Determine the (x, y) coordinate at the center of the cell enclosing the given text.  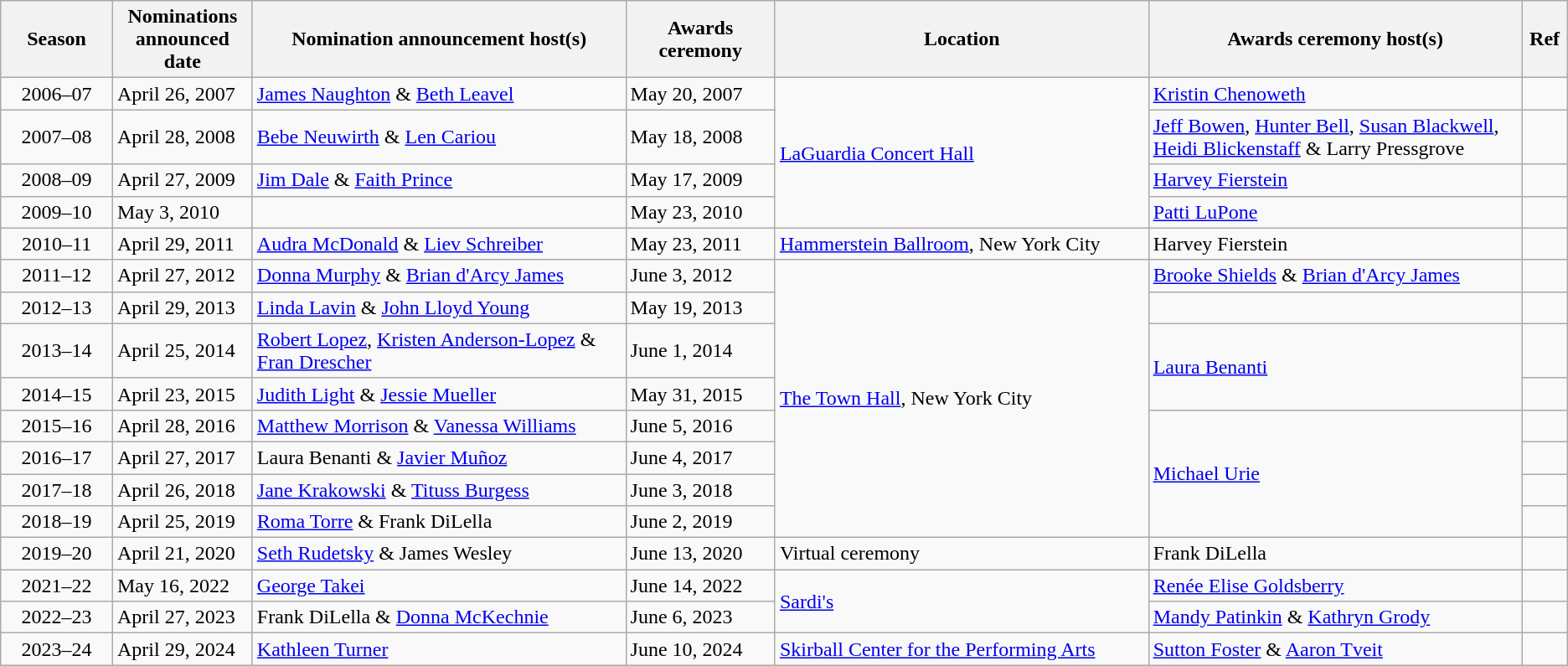
June 3, 2012 (700, 276)
Jane Krakowski & Tituss Burgess (439, 490)
May 3, 2010 (183, 212)
May 20, 2007 (700, 94)
April 27, 2023 (183, 617)
Seth Rudetsky & James Wesley (439, 554)
Location (962, 39)
April 23, 2015 (183, 394)
Renée Elise Goldsberry (1335, 586)
Linda Lavin & John Lloyd Young (439, 307)
The Town Hall, New York City (962, 399)
April 26, 2007 (183, 94)
2021–22 (57, 586)
Skirball Center for the Performing Arts (962, 649)
Audra McDonald & Liev Schreiber (439, 244)
April 28, 2016 (183, 426)
2013–14 (57, 350)
2006–07 (57, 94)
Sardi's (962, 601)
2010–11 (57, 244)
2015–16 (57, 426)
June 13, 2020 (700, 554)
Kristin Chenoweth (1335, 94)
James Naughton & Beth Leavel (439, 94)
Patti LuPone (1335, 212)
April 25, 2019 (183, 522)
Nominations announced date (183, 39)
George Takei (439, 586)
Sutton Foster & Aaron Tveit (1335, 649)
May 31, 2015 (700, 394)
June 5, 2016 (700, 426)
May 23, 2010 (700, 212)
April 26, 2018 (183, 490)
Virtual ceremony (962, 554)
Jim Dale & Faith Prince (439, 180)
April 29, 2024 (183, 649)
Frank DiLella & Donna McKechnie (439, 617)
April 21, 2020 (183, 554)
Hammerstein Ballroom, New York City (962, 244)
Jeff Bowen, Hunter Bell, Susan Blackwell, Heidi Blickenstaff & Larry Pressgrove (1335, 137)
May 19, 2013 (700, 307)
June 2, 2019 (700, 522)
May 23, 2011 (700, 244)
2012–13 (57, 307)
Mandy Patinkin & Kathryn Grody (1335, 617)
Judith Light & Jessie Mueller (439, 394)
Kathleen Turner (439, 649)
Robert Lopez, Kristen Anderson-Lopez & Fran Drescher (439, 350)
April 27, 2017 (183, 457)
2022–23 (57, 617)
2007–08 (57, 137)
Awards ceremony (700, 39)
Awards ceremony host(s) (1335, 39)
June 6, 2023 (700, 617)
June 1, 2014 (700, 350)
June 10, 2024 (700, 649)
April 27, 2009 (183, 180)
2019–20 (57, 554)
Bebe Neuwirth & Len Cariou (439, 137)
Donna Murphy & Brian d'Arcy James (439, 276)
Season (57, 39)
April 27, 2012 (183, 276)
2008–09 (57, 180)
LaGuardia Concert Hall (962, 152)
Nomination announcement host(s) (439, 39)
2009–10 (57, 212)
Brooke Shields & Brian d'Arcy James (1335, 276)
June 3, 2018 (700, 490)
Laura Benanti (1335, 367)
Frank DiLella (1335, 554)
Roma Torre & Frank DiLella (439, 522)
June 4, 2017 (700, 457)
April 29, 2013 (183, 307)
2014–15 (57, 394)
April 25, 2014 (183, 350)
Michael Urie (1335, 473)
2016–17 (57, 457)
June 14, 2022 (700, 586)
April 29, 2011 (183, 244)
May 18, 2008 (700, 137)
Laura Benanti & Javier Muñoz (439, 457)
2023–24 (57, 649)
May 16, 2022 (183, 586)
April 28, 2008 (183, 137)
May 17, 2009 (700, 180)
2018–19 (57, 522)
2011–12 (57, 276)
Ref (1545, 39)
Matthew Morrison & Vanessa Williams (439, 426)
2017–18 (57, 490)
